Find where the given text appears and provide that cell's center as [x, y] coordinate. 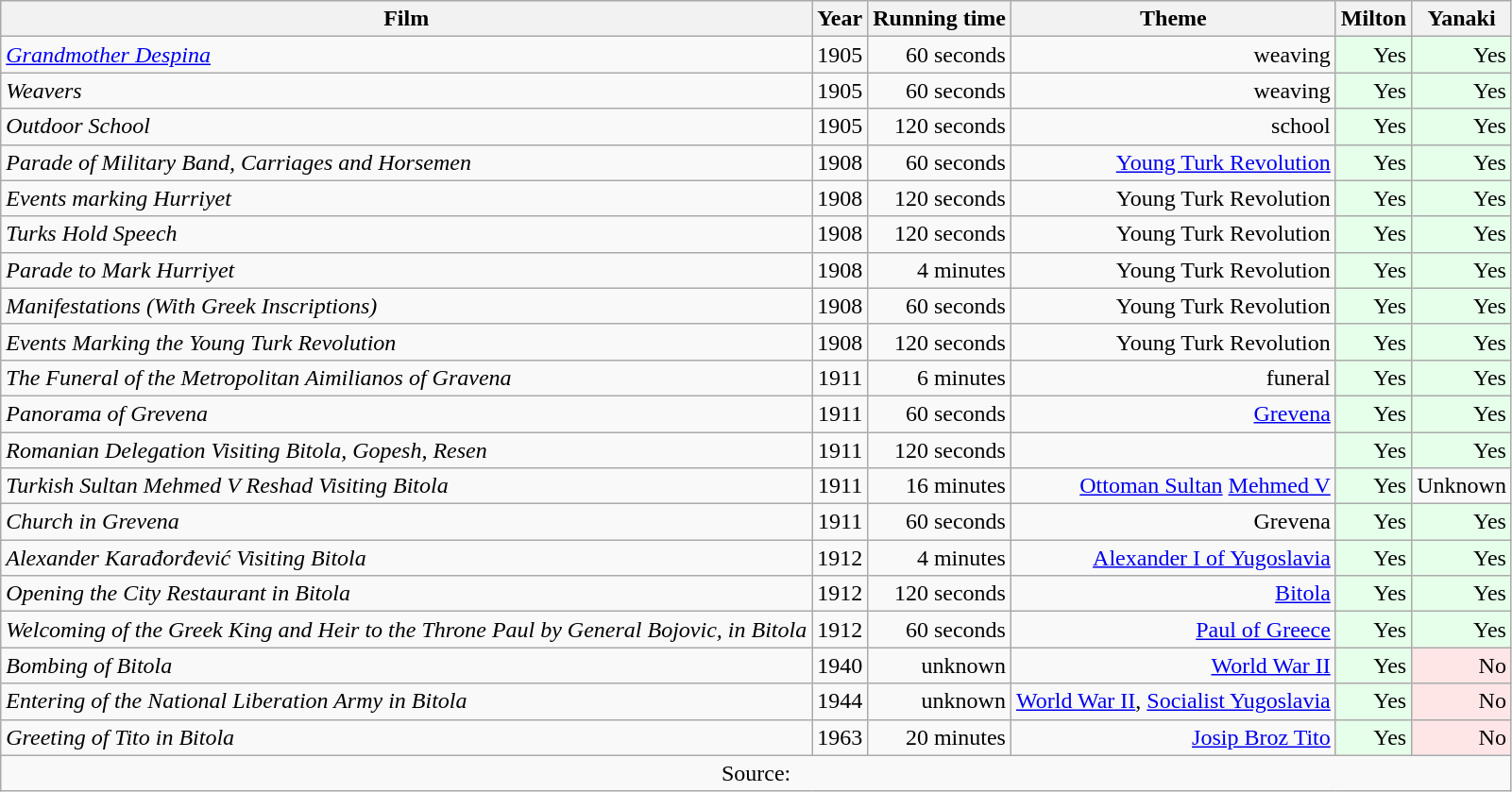
Film [406, 19]
Panorama of Grevena [406, 413]
Turks Hold Speech [406, 234]
funeral [1173, 378]
Parade of Military Band, Carriages and Horsemen [406, 162]
Yanaki [1462, 19]
Running time [940, 19]
1963 [841, 737]
Outdoor School [406, 126]
Weavers [406, 91]
Entering of the National Liberation Army in Bitola [406, 701]
Welcoming of the Greek King and Heir to the Throne Paul by General Bojovic, in Bitola [406, 630]
World War II [1173, 666]
20 minutes [940, 737]
Alexander I of Yugoslavia [1173, 558]
school [1173, 126]
The Funeral of the Metropolitan Aimilianos of Gravena [406, 378]
6 minutes [940, 378]
Source: [756, 773]
Church in Grevena [406, 522]
Bitola [1173, 594]
Ottoman Sultan Mehmed V [1173, 486]
Greeting of Tito in Bitola [406, 737]
Paul of Greece [1173, 630]
Opening the City Restaurant in Bitola [406, 594]
1944 [841, 701]
Grandmother Despina [406, 55]
Year [841, 19]
Parade to Mark Hurriyet [406, 270]
Milton [1373, 19]
Events Marking the Young Turk Revolution [406, 342]
Events marking Hurriyet [406, 198]
Bombing of Bitola [406, 666]
1940 [841, 666]
Manifestations (With Greek Inscriptions) [406, 306]
Theme [1173, 19]
World War II, Socialist Yugoslavia [1173, 701]
Unknown [1462, 486]
Josip Broz Tito [1173, 737]
Turkish Sultan Mehmed V Reshad Visiting Bitola [406, 486]
Romanian Delegation Visiting Bitola, Gopesh, Resen [406, 450]
16 minutes [940, 486]
Alexander Karađorđević Visiting Bitola [406, 558]
